Search for the cell housing the specified text and yield its (x, y) center coordinate. 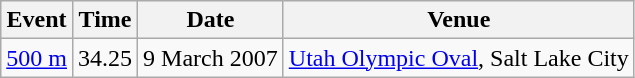
Utah Olympic Oval, Salt Lake City (458, 58)
Venue (458, 20)
Date (211, 20)
Time (104, 20)
Event (37, 20)
9 March 2007 (211, 58)
34.25 (104, 58)
500 m (37, 58)
